Return the [X, Y] coordinate for the center point of the cell that contains the specified text.  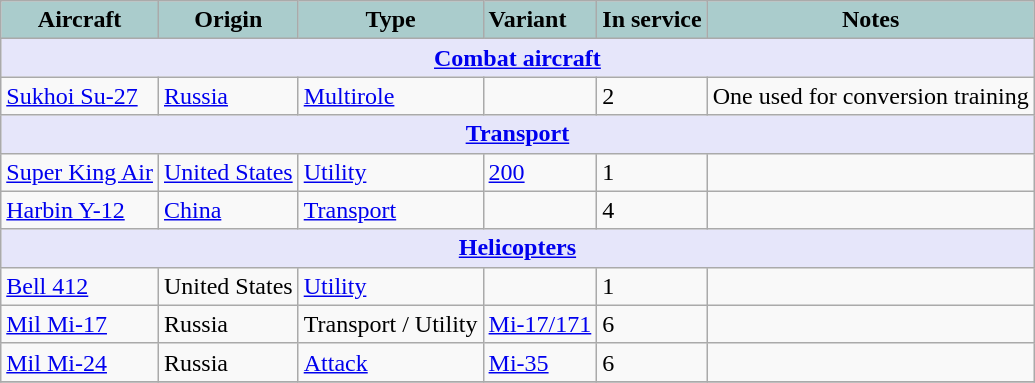
200 [540, 172]
China [228, 210]
Mil Mi-24 [80, 362]
Aircraft [80, 20]
Type [390, 20]
Multirole [390, 96]
Attack [390, 362]
4 [652, 210]
Harbin Y-12 [80, 210]
Origin [228, 20]
One used for conversion training [870, 96]
Mi-35 [540, 362]
Bell 412 [80, 286]
Mi-17/171 [540, 324]
2 [652, 96]
Mil Mi-17 [80, 324]
Combat aircraft [518, 58]
Super King Air [80, 172]
Variant [540, 20]
Transport / Utility [390, 324]
Notes [870, 20]
In service [652, 20]
Helicopters [518, 248]
Sukhoi Su-27 [80, 96]
